From the cell containing the given text, extract its center point as (X, Y) coordinate. 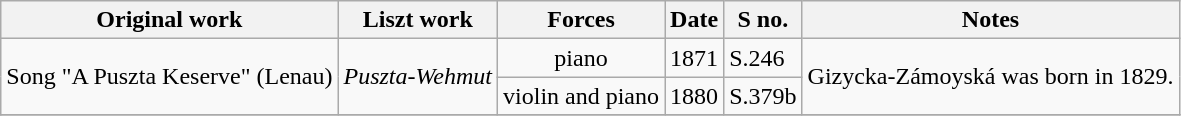
Song "A Puszta Keserve" (Lenau) (170, 77)
S.379b (763, 96)
Puszta-Wehmut (418, 77)
Original work (170, 20)
Gizycka-Zámoyská was born in 1829. (990, 77)
Notes (990, 20)
S no. (763, 20)
violin and piano (582, 96)
piano (582, 58)
Forces (582, 20)
S.246 (763, 58)
1871 (694, 58)
Date (694, 20)
1880 (694, 96)
Liszt work (418, 20)
